Determine the (X, Y) coordinate at the center of the cell enclosing the given text.  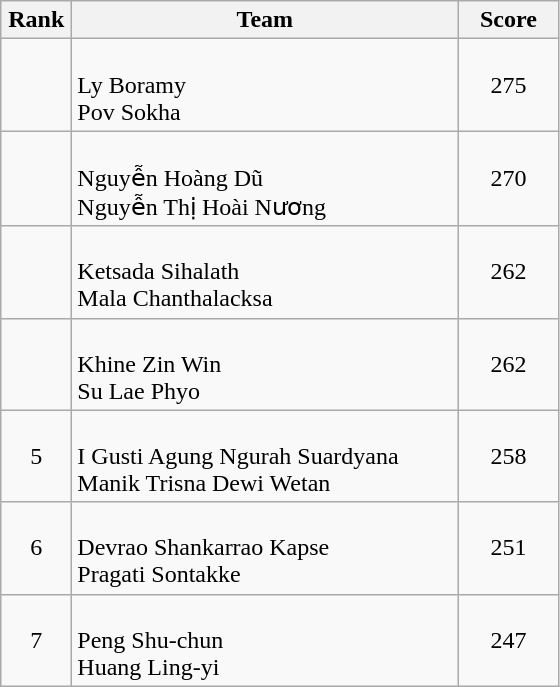
247 (508, 640)
Ketsada SihalathMala Chanthalacksa (265, 272)
Nguyễn Hoàng DũNguyễn Thị Hoài Nương (265, 178)
Devrao Shankarrao KapsePragati Sontakke (265, 548)
Khine Zin WinSu Lae Phyo (265, 364)
6 (36, 548)
5 (36, 456)
Ly BoramyPov Sokha (265, 85)
Rank (36, 20)
Peng Shu-chunHuang Ling-yi (265, 640)
270 (508, 178)
Team (265, 20)
Score (508, 20)
258 (508, 456)
251 (508, 548)
275 (508, 85)
I Gusti Agung Ngurah SuardyanaManik Trisna Dewi Wetan (265, 456)
7 (36, 640)
